Output the (X, Y) coordinate of the center of the cell containing the given text.  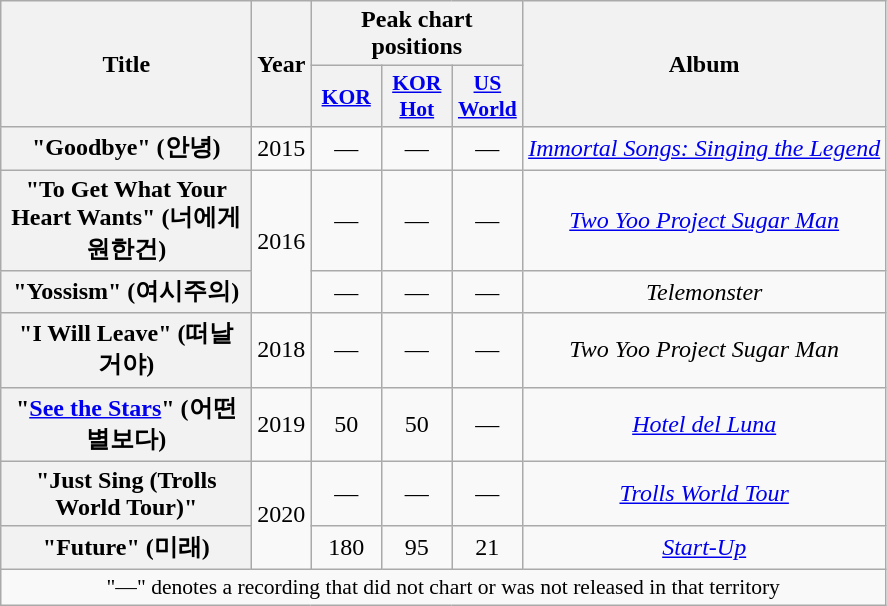
Title (126, 64)
Immortal Songs: Singing the Legend (704, 148)
2016 (282, 242)
KORHot (416, 96)
"To Get What Your Heart Wants" (너에게 원한건) (126, 220)
Telemonster (704, 292)
Album (704, 64)
"Future" (미래) (126, 548)
"I Will Leave" (떠날 거야) (126, 350)
"—" denotes a recording that did not chart or was not released in that territory (444, 587)
"Yossism" (여시주의) (126, 292)
2015 (282, 148)
"See the Stars" (어떤 별보다) (126, 424)
21 (488, 548)
Year (282, 64)
2020 (282, 515)
Peak chart positions (417, 34)
180 (346, 548)
KOR (346, 96)
95 (416, 548)
2018 (282, 350)
Start-Up (704, 548)
Hotel del Luna (704, 424)
"Just Sing (Trolls World Tour)" (126, 494)
2019 (282, 424)
USWorld (488, 96)
Trolls World Tour (704, 494)
"Goodbye" (안녕) (126, 148)
